Scan for the cell matching the given text and deliver its (X, Y) coordinate at center. 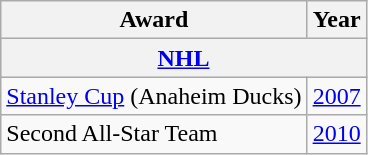
Award (154, 20)
NHL (184, 58)
Stanley Cup (Anaheim Ducks) (154, 96)
Second All-Star Team (154, 134)
2010 (336, 134)
2007 (336, 96)
Year (336, 20)
